Scan for the cell matching the given text and deliver its (x, y) coordinate at center. 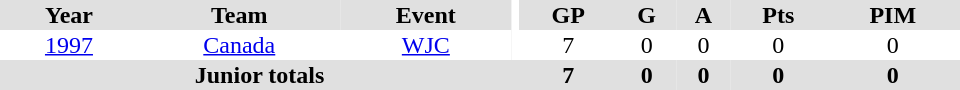
G (646, 15)
Event (426, 15)
1997 (69, 45)
A (704, 15)
Canada (240, 45)
Pts (778, 15)
WJC (426, 45)
PIM (893, 15)
Year (69, 15)
Junior totals (260, 75)
Team (240, 15)
GP (568, 15)
